Extract the (x, y) coordinate from the center of the cell holding the provided text.  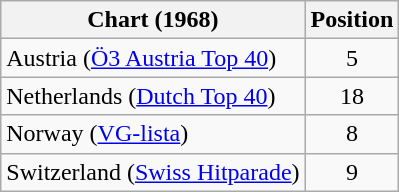
Position (352, 20)
Norway (VG-lista) (153, 134)
Netherlands (Dutch Top 40) (153, 96)
8 (352, 134)
18 (352, 96)
Chart (1968) (153, 20)
9 (352, 172)
Austria (Ö3 Austria Top 40) (153, 58)
Switzerland (Swiss Hitparade) (153, 172)
5 (352, 58)
